For the text-containing cell, return its midpoint in [X, Y] coordinate format. 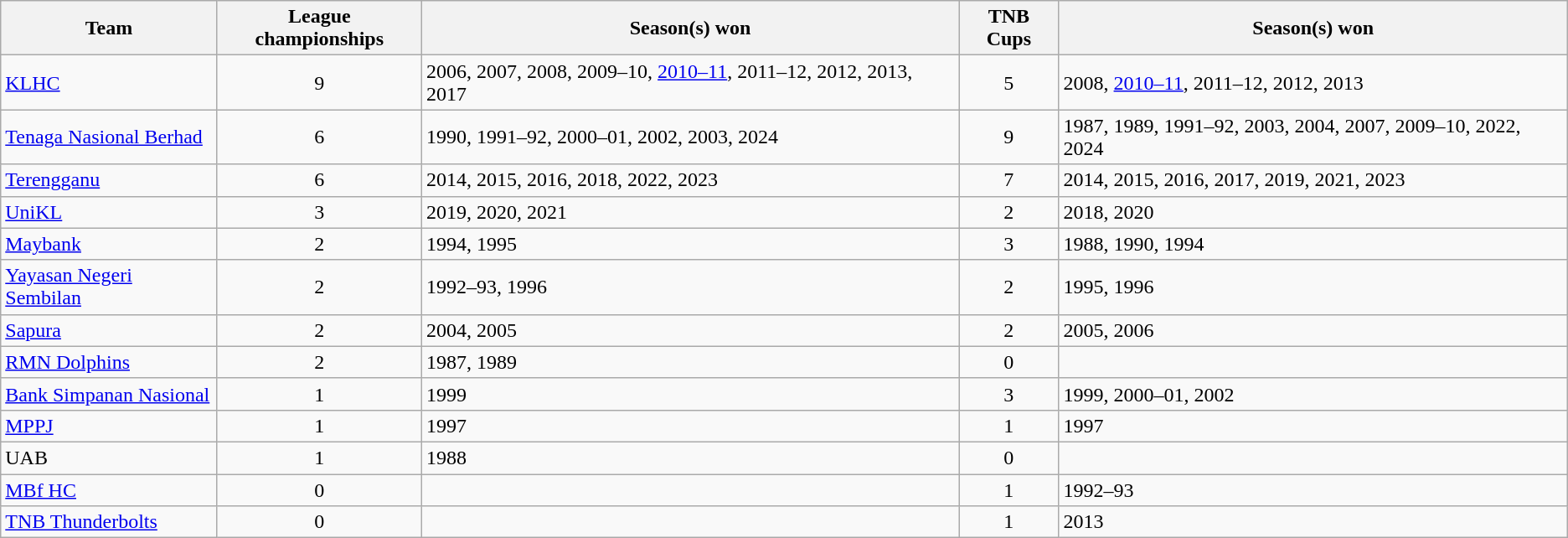
Tenaga Nasional Berhad [109, 137]
MBf HC [109, 490]
Maybank [109, 244]
1994, 1995 [690, 244]
7 [1008, 180]
1995, 1996 [1313, 287]
2014, 2015, 2016, 2018, 2022, 2023 [690, 180]
1988 [690, 458]
Sapura [109, 330]
2013 [1313, 522]
1999 [690, 394]
1987, 1989 [690, 362]
TNB Thunderbolts [109, 522]
1990, 1991–92, 2000–01, 2002, 2003, 2024 [690, 137]
RMN Dolphins [109, 362]
UniKL [109, 212]
Team [109, 28]
2014, 2015, 2016, 2017, 2019, 2021, 2023 [1313, 180]
League championships [319, 28]
2006, 2007, 2008, 2009–10, 2010–11, 2011–12, 2012, 2013, 2017 [690, 82]
TNB Cups [1008, 28]
KLHC [109, 82]
2004, 2005 [690, 330]
2018, 2020 [1313, 212]
1988, 1990, 1994 [1313, 244]
Yayasan Negeri Sembilan [109, 287]
UAB [109, 458]
1987, 1989, 1991–92, 2003, 2004, 2007, 2009–10, 2022, 2024 [1313, 137]
MPPJ [109, 426]
5 [1008, 82]
Terengganu [109, 180]
Bank Simpanan Nasional [109, 394]
1992–93, 1996 [690, 287]
2019, 2020, 2021 [690, 212]
2005, 2006 [1313, 330]
2008, 2010–11, 2011–12, 2012, 2013 [1313, 82]
1992–93 [1313, 490]
1999, 2000–01, 2002 [1313, 394]
